Find where the given text appears and provide that cell's center as (x, y) coordinate. 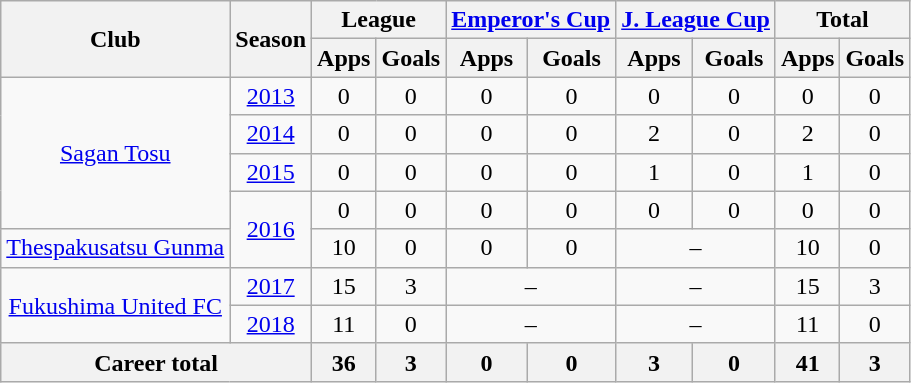
League (379, 20)
Career total (156, 362)
2016 (271, 229)
Sagan Tosu (116, 153)
41 (807, 362)
2015 (271, 172)
Club (116, 39)
Total (842, 20)
2014 (271, 134)
2013 (271, 96)
Season (271, 39)
J. League Cup (696, 20)
Emperor's Cup (531, 20)
2018 (271, 324)
2017 (271, 286)
Fukushima United FC (116, 305)
36 (344, 362)
Thespakusatsu Gunma (116, 248)
